Determine the (X, Y) coordinate at the center of the cell enclosing the given text.  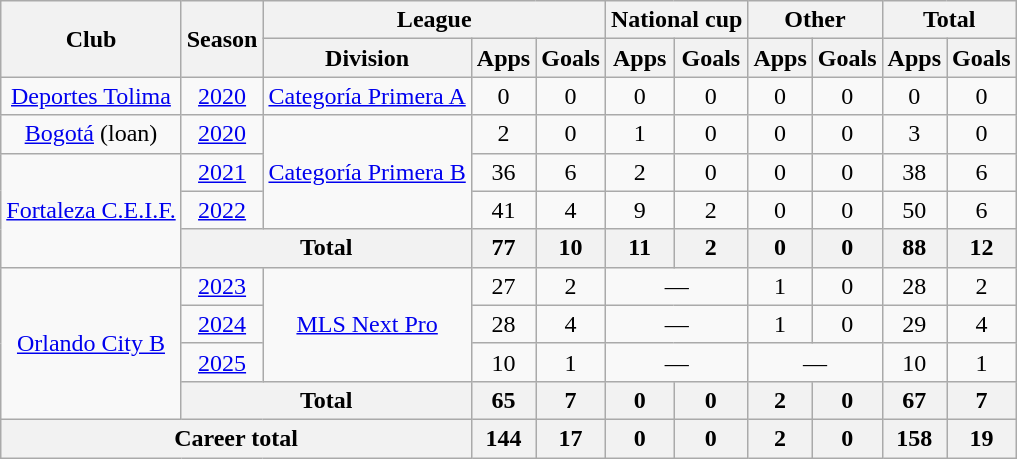
65 (503, 400)
Orlando City B (91, 343)
11 (639, 248)
3 (914, 134)
Career total (236, 438)
88 (914, 248)
19 (981, 438)
Season (222, 39)
29 (914, 324)
League (434, 20)
Division (367, 58)
Fortaleza C.E.I.F. (91, 210)
144 (503, 438)
Other (815, 20)
36 (503, 172)
77 (503, 248)
National cup (676, 20)
Categoría Primera A (367, 96)
27 (503, 286)
2022 (222, 210)
9 (639, 210)
Deportes Tolima (91, 96)
12 (981, 248)
MLS Next Pro (367, 324)
2024 (222, 324)
2025 (222, 362)
50 (914, 210)
2021 (222, 172)
17 (571, 438)
Categoría Primera B (367, 172)
2023 (222, 286)
Club (91, 39)
158 (914, 438)
41 (503, 210)
67 (914, 400)
Bogotá (loan) (91, 134)
38 (914, 172)
